Determine the [x, y] coordinate at the center of the cell enclosing the given text.  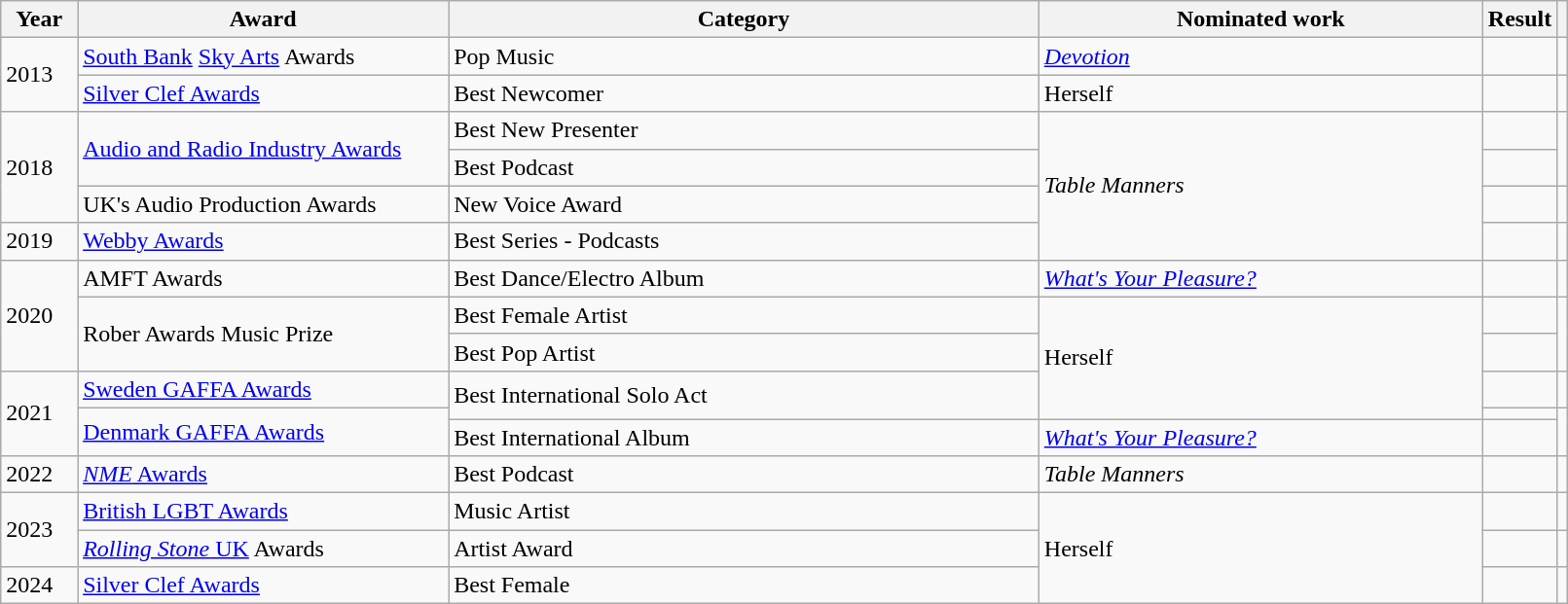
Music Artist [744, 512]
NME Awards [263, 475]
Nominated work [1260, 19]
British LGBT Awards [263, 512]
Best International Solo Act [744, 395]
New Voice Award [744, 204]
Denmark GAFFA Awards [263, 432]
2023 [39, 530]
2018 [39, 167]
Best Series - Podcasts [744, 241]
Best Dance/Electro Album [744, 278]
AMFT Awards [263, 278]
2021 [39, 412]
Sweden GAFFA Awards [263, 389]
Best Newcomer [744, 93]
2019 [39, 241]
2013 [39, 75]
Award [263, 19]
Audio and Radio Industry Awards [263, 149]
Best New Presenter [744, 130]
Artist Award [744, 549]
Webby Awards [263, 241]
Rolling Stone UK Awards [263, 549]
Devotion [1260, 56]
South Bank Sky Arts Awards [263, 56]
Pop Music [744, 56]
UK's Audio Production Awards [263, 204]
Best Female Artist [744, 315]
2022 [39, 475]
Result [1519, 19]
Year [39, 19]
2020 [39, 315]
Category [744, 19]
Best International Album [744, 437]
Rober Awards Music Prize [263, 334]
Best Pop Artist [744, 352]
Best Female [744, 586]
2024 [39, 586]
